For the text-containing cell, return its midpoint in (X, Y) coordinate format. 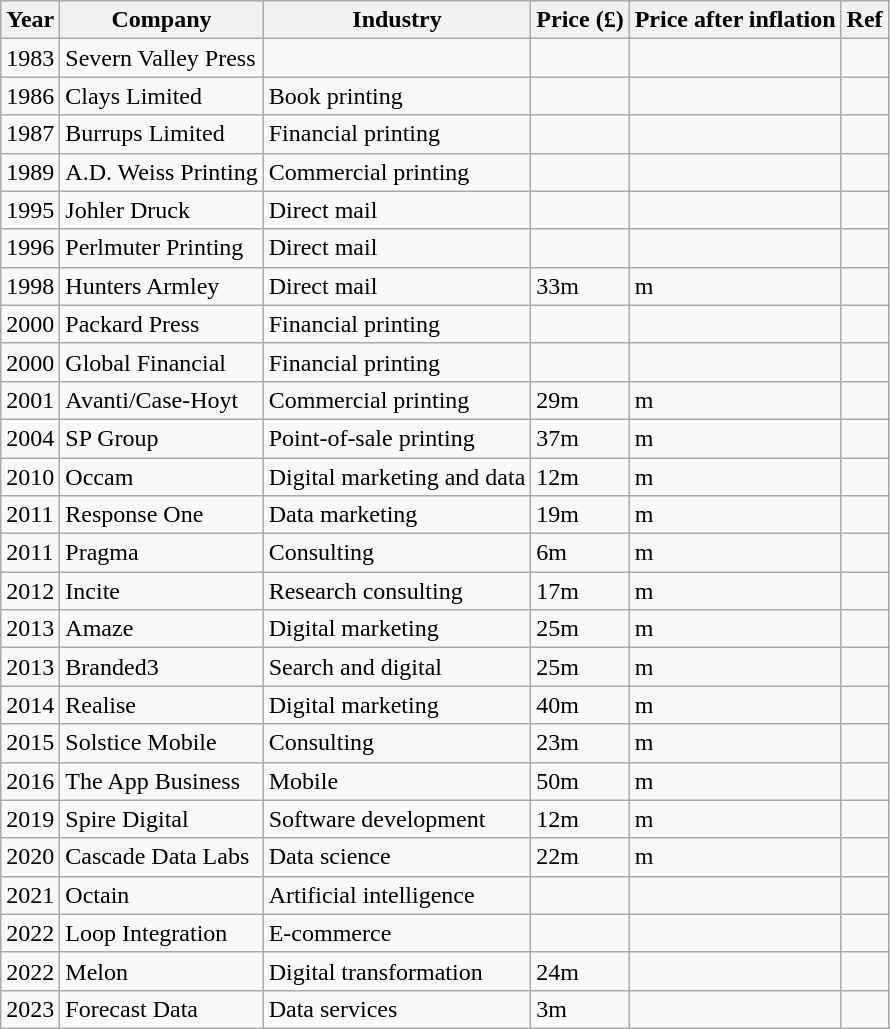
Avanti/Case-Hoyt (162, 400)
Realise (162, 705)
Johler Druck (162, 210)
Perlmuter Printing (162, 248)
Data services (397, 1009)
Book printing (397, 96)
Global Financial (162, 362)
33m (580, 286)
19m (580, 515)
29m (580, 400)
Mobile (397, 781)
Software development (397, 819)
SP Group (162, 438)
23m (580, 743)
Occam (162, 477)
2012 (30, 591)
Amaze (162, 629)
22m (580, 857)
37m (580, 438)
Cascade Data Labs (162, 857)
40m (580, 705)
1998 (30, 286)
Branded3 (162, 667)
Price (£) (580, 20)
Digital marketing and data (397, 477)
Search and digital (397, 667)
Year (30, 20)
Clays Limited (162, 96)
6m (580, 553)
2014 (30, 705)
Response One (162, 515)
Severn Valley Press (162, 58)
Company (162, 20)
Packard Press (162, 324)
1995 (30, 210)
Data science (397, 857)
Digital transformation (397, 971)
Incite (162, 591)
2019 (30, 819)
2004 (30, 438)
Artificial intelligence (397, 895)
1983 (30, 58)
Spire Digital (162, 819)
A.D. Weiss Printing (162, 172)
Pragma (162, 553)
Loop Integration (162, 933)
2015 (30, 743)
Ref (864, 20)
1996 (30, 248)
Point-of-sale printing (397, 438)
50m (580, 781)
2016 (30, 781)
1987 (30, 134)
2021 (30, 895)
2020 (30, 857)
Price after inflation (735, 20)
17m (580, 591)
2023 (30, 1009)
1989 (30, 172)
1986 (30, 96)
The App Business (162, 781)
Data marketing (397, 515)
Industry (397, 20)
E-commerce (397, 933)
Burrups Limited (162, 134)
2010 (30, 477)
Solstice Mobile (162, 743)
Research consulting (397, 591)
Melon (162, 971)
3m (580, 1009)
24m (580, 971)
Hunters Armley (162, 286)
Forecast Data (162, 1009)
2001 (30, 400)
Octain (162, 895)
